Identify which cell holds the provided text, then report its (X, Y) central coordinate. 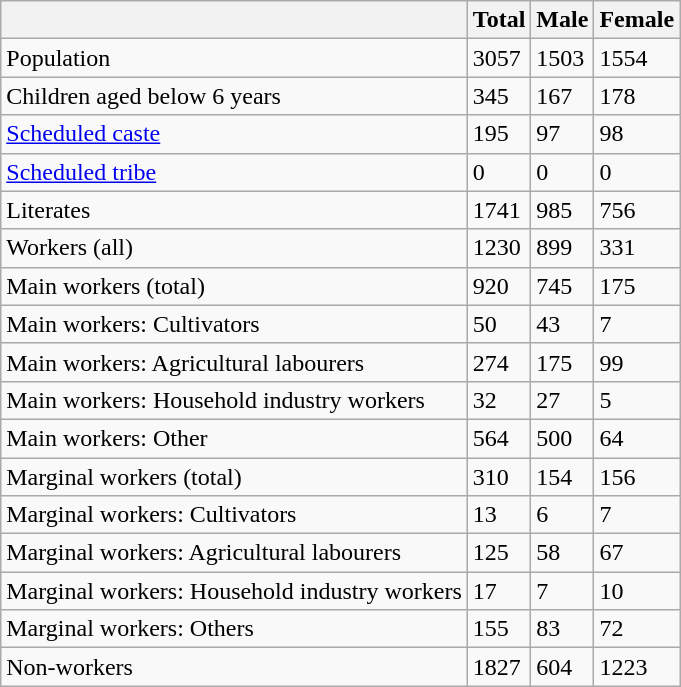
Marginal workers: Cultivators (234, 515)
83 (562, 629)
310 (499, 477)
98 (637, 134)
Female (637, 20)
27 (562, 400)
Marginal workers: Agricultural labourers (234, 553)
155 (499, 629)
Main workers: Agricultural labourers (234, 362)
17 (499, 591)
Male (562, 20)
154 (562, 477)
50 (499, 324)
32 (499, 400)
72 (637, 629)
156 (637, 477)
985 (562, 210)
1827 (499, 667)
1230 (499, 248)
125 (499, 553)
604 (562, 667)
64 (637, 438)
Literates (234, 210)
1741 (499, 210)
3057 (499, 58)
6 (562, 515)
Population (234, 58)
195 (499, 134)
Main workers: Cultivators (234, 324)
5 (637, 400)
Total (499, 20)
745 (562, 286)
Children aged below 6 years (234, 96)
Main workers: Other (234, 438)
178 (637, 96)
Main workers (total) (234, 286)
500 (562, 438)
Scheduled caste (234, 134)
756 (637, 210)
331 (637, 248)
Marginal workers: Household industry workers (234, 591)
1554 (637, 58)
58 (562, 553)
67 (637, 553)
99 (637, 362)
10 (637, 591)
167 (562, 96)
Main workers: Household industry workers (234, 400)
Scheduled tribe (234, 172)
920 (499, 286)
Non-workers (234, 667)
43 (562, 324)
Marginal workers (total) (234, 477)
97 (562, 134)
899 (562, 248)
13 (499, 515)
1223 (637, 667)
1503 (562, 58)
274 (499, 362)
Marginal workers: Others (234, 629)
Workers (all) (234, 248)
564 (499, 438)
345 (499, 96)
